Output the (X, Y) coordinate of the center of the cell containing the given text.  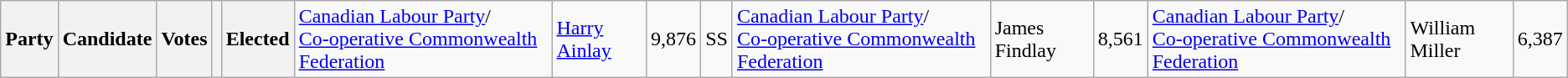
William Miller (1459, 39)
Party (29, 39)
James Findlay (1042, 39)
8,561 (1121, 39)
Votes (184, 39)
Candidate (107, 39)
Elected (258, 39)
6,387 (1540, 39)
Harry Ainlay (600, 39)
9,876 (673, 39)
SS (717, 39)
